Search for the cell housing the specified text and yield its [X, Y] center coordinate. 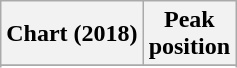
Peakposition [189, 34]
Chart (2018) [72, 34]
